Scan for the cell matching the given text and deliver its (x, y) coordinate at center. 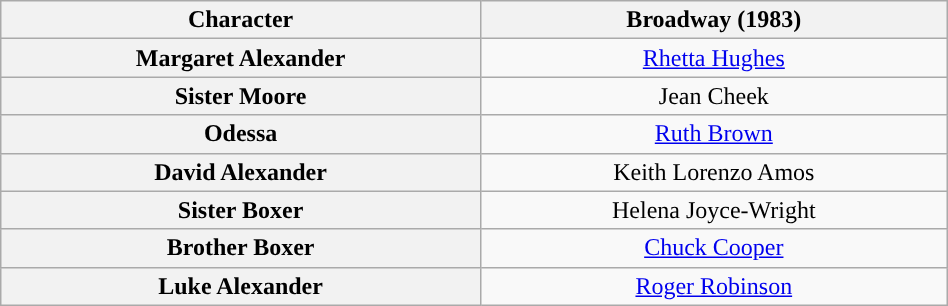
Luke Alexander (241, 286)
Character (241, 20)
Rhetta Hughes (714, 58)
Chuck Cooper (714, 248)
Odessa (241, 134)
Jean Cheek (714, 96)
Brother Boxer (241, 248)
Helena Joyce-Wright (714, 210)
Sister Moore (241, 96)
David Alexander (241, 172)
Roger Robinson (714, 286)
Sister Boxer (241, 210)
Broadway (1983) (714, 20)
Ruth Brown (714, 134)
Keith Lorenzo Amos (714, 172)
Margaret Alexander (241, 58)
